Return (x, y) of the center of cell containing provided text 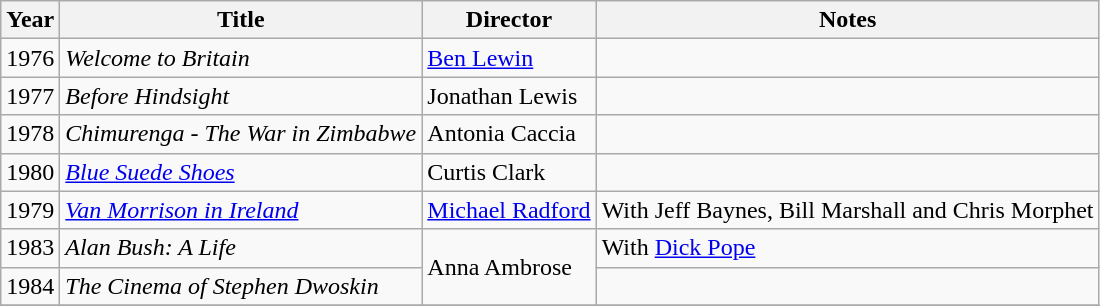
Notes (848, 20)
1977 (30, 96)
Michael Radford (509, 210)
1983 (30, 248)
Chimurenga - The War in Zimbabwe (241, 134)
The Cinema of Stephen Dwoskin (241, 286)
1978 (30, 134)
With Jeff Baynes, Bill Marshall and Chris Morphet (848, 210)
Ben Lewin (509, 58)
Year (30, 20)
Curtis Clark (509, 172)
1980 (30, 172)
Title (241, 20)
Before Hindsight (241, 96)
1976 (30, 58)
With Dick Pope (848, 248)
Welcome to Britain (241, 58)
Van Morrison in Ireland (241, 210)
Antonia Caccia (509, 134)
1984 (30, 286)
Anna Ambrose (509, 267)
Jonathan Lewis (509, 96)
Alan Bush: A Life (241, 248)
Director (509, 20)
1979 (30, 210)
Blue Suede Shoes (241, 172)
